Detect which cell encompasses the target text, then output its [X, Y] center coordinate. 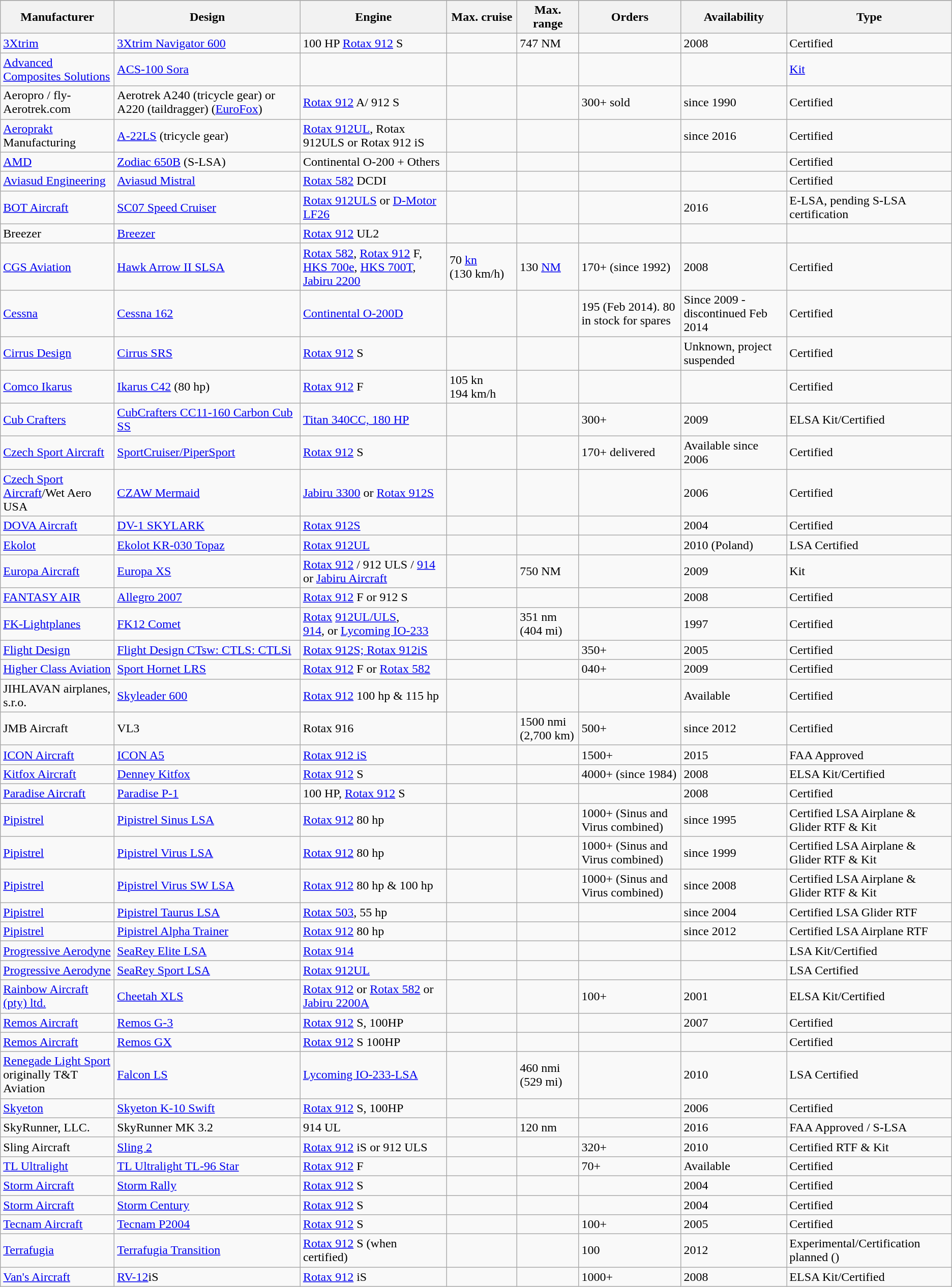
Rotax 912UL/ULS,914, or Lycoming IO-233 [373, 623]
Cub Crafters [57, 420]
since 1995 [734, 820]
ICON A5 [207, 755]
Renegade Light Sportoriginally T&T Aviation [57, 1075]
3Xtrim Navigator 600 [207, 43]
100 HP, Rotax 912 S [373, 793]
Max. range [548, 17]
Cirrus Design [57, 353]
1000+ [630, 1277]
Aviasud Mistral [207, 181]
Experimental/Certification planned () [869, 1251]
A-22LS (tricycle gear) [207, 135]
Design [207, 17]
Higher Class Aviation [57, 669]
Aeroprakt Manufacturing [57, 135]
Czech Sport Aircraft [57, 453]
120 nm [548, 1127]
Ikarus C42 (80 hp) [207, 386]
914 UL [373, 1127]
SportCruiser/PiperSport [207, 453]
1500+ [630, 755]
Pipistrel Sinus LSA [207, 820]
Ekolot KR-030 Topaz [207, 545]
Max. cruise [482, 17]
CZAW Mermaid [207, 493]
320+ [630, 1147]
2007 [734, 1023]
Tecnam Aircraft [57, 1224]
100 HP Rotax 912 S [373, 43]
DOVA Aircraft [57, 526]
Rotax 912 / 912 ULS / 914 or Jabiru Aircraft [373, 572]
SkyRunner, LLC. [57, 1127]
2012 [734, 1251]
Rotax 912 F or 912 S [373, 597]
Certified LSA Airplane RTF [869, 932]
TL Ultralight TL-96 Star [207, 1166]
Continental O-200 + Others [373, 162]
Remos GX [207, 1042]
VL3 [207, 728]
105 kn 194 km/h [482, 386]
Certified RTF & Kit [869, 1147]
Rotax 912 iS or 912 ULS [373, 1147]
2001 [734, 997]
Jabiru 3300 or Rotax 912S [373, 493]
FANTASY AIR [57, 597]
Aeropro / fly-Aerotrek.com [57, 103]
1500 nmi(2,700 km) [548, 728]
Rotax 912UL, Rotax 912ULS or Rotax 912 iS [373, 135]
350+ [630, 650]
Skyeton K-10 Swift [207, 1108]
CGS Aviation [57, 266]
CubCrafters CC11-160 Carbon Cub SS [207, 420]
since 1999 [734, 853]
LSA Kit/Certified [869, 951]
Pipistrel Virus LSA [207, 853]
Sling Aircraft [57, 1147]
FK12 Comet [207, 623]
AMD [57, 162]
Remos G-3 [207, 1023]
170+ (since 1992) [630, 266]
Availability [734, 17]
Lycoming IO-233-LSA [373, 1075]
Terrafugia Transition [207, 1251]
Hawk Arrow II SLSA [207, 266]
Terrafugia [57, 1251]
1997 [734, 623]
Rotax 912 F or Rotax 582 [373, 669]
70+ [630, 1166]
Available since 2006 [734, 453]
Storm Rally [207, 1185]
Rotax 912 or Rotax 582 or Jabiru 2200A [373, 997]
Paradise P-1 [207, 793]
Rotax 912S; Rotax 912iS [373, 650]
SkyRunner MK 3.2 [207, 1127]
Sling 2 [207, 1147]
300+ [630, 420]
since 2016 [734, 135]
Aviasud Engineering [57, 181]
Rotax 912S [373, 526]
Rotax 912 100 hp & 115 hp [373, 696]
Advanced Composites Solutions [57, 69]
Rotax 503, 55 hp [373, 912]
Flight Design [57, 650]
70 kn (130 km/h) [482, 266]
RV-12iS [207, 1277]
Manufacturer [57, 17]
750 NM [548, 572]
Allegro 2007 [207, 597]
Falcon LS [207, 1075]
351 nm(404 mi) [548, 623]
Rotax 912 S 100HP [373, 1042]
195 (Feb 2014). 80 in stock for spares [630, 313]
Type [869, 17]
040+ [630, 669]
Rotax 912 S (when certified) [373, 1251]
Orders [630, 17]
ACS-100 Sora [207, 69]
Tecnam P2004 [207, 1224]
TL Ultralight [57, 1166]
Rotax 582 DCDI [373, 181]
since 1990 [734, 103]
Denney Kitfox [207, 774]
Certified LSA Glider RTF [869, 912]
Engine [373, 17]
Aerotrek A240 (tricycle gear) or A220 (taildragger) (EuroFox) [207, 103]
JIHLAVAN airplanes, s.r.o. [57, 696]
Europa Aircraft [57, 572]
FK-Lightplanes [57, 623]
Kitfox Aircraft [57, 774]
500+ [630, 728]
747 NM [548, 43]
Continental O-200D [373, 313]
SeaRey Sport LSA [207, 970]
Skyleader 600 [207, 696]
Flight Design CTsw: CTLS: CTLSi [207, 650]
E-LSA, pending S-LSA certification [869, 207]
Since 2009 - discontinued Feb 2014 [734, 313]
2015 [734, 755]
Rainbow Aircraft (pty) ltd. [57, 997]
FAA Approved / S-LSA [869, 1127]
Rotax 912ULS or D-Motor LF26 [373, 207]
3Xtrim [57, 43]
BOT Aircraft [57, 207]
2010 (Poland) [734, 545]
Comco Ikarus [57, 386]
ICON Aircraft [57, 755]
Cessna 162 [207, 313]
Czech Sport Aircraft/Wet Aero USA [57, 493]
Van's Aircraft [57, 1277]
130 NM [548, 266]
Titan 340CC, 180 HP [373, 420]
Europa XS [207, 572]
Unknown, project suspended [734, 353]
Cirrus SRS [207, 353]
Storm Century [207, 1205]
4000+ (since 1984) [630, 774]
Rotax 912 A/ 912 S [373, 103]
Pipistrel Alpha Trainer [207, 932]
Cessna [57, 313]
Pipistrel Taurus LSA [207, 912]
Sport Hornet LRS [207, 669]
Pipistrel Virus SW LSA [207, 886]
Rotax 912 UL2 [373, 233]
Zodiac 650B (S-LSA) [207, 162]
Rotax 914 [373, 951]
SeaRey Elite LSA [207, 951]
Rotax 582, Rotax 912 F, HKS 700e, HKS 700T, Jabiru 2200 [373, 266]
460 nmi(529 mi) [548, 1075]
DV-1 SKYLARK [207, 526]
100 [630, 1251]
Paradise Aircraft [57, 793]
170+ delivered [630, 453]
Cheetah XLS [207, 997]
Rotax 912 80 hp & 100 hp [373, 886]
Rotax 916 [373, 728]
Skyeton [57, 1108]
Ekolot [57, 545]
since 2008 [734, 886]
JMB Aircraft [57, 728]
since 2004 [734, 912]
SC07 Speed Cruiser [207, 207]
FAA Approved [869, 755]
300+ sold [630, 103]
